Return the [x, y] coordinate for the center point of the cell that contains the specified text.  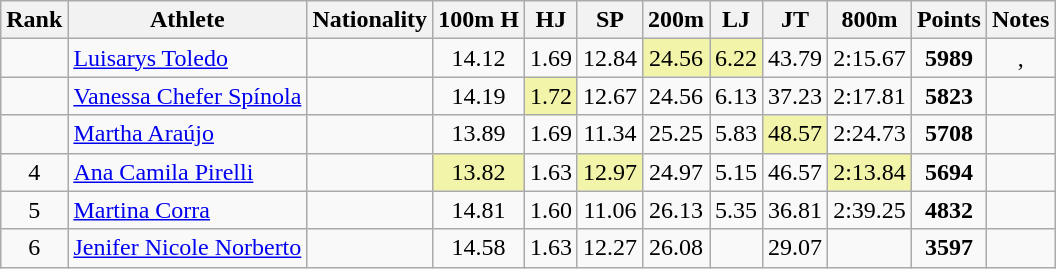
6.13 [736, 96]
LJ [736, 20]
Vanessa Chefer Spínola [188, 96]
Martha Araújo [188, 134]
Notes [1020, 20]
14.81 [479, 210]
200m [676, 20]
12.67 [610, 96]
4832 [948, 210]
11.34 [610, 134]
Rank [34, 20]
Jenifer Nicole Norberto [188, 248]
43.79 [796, 58]
800m [870, 20]
6.22 [736, 58]
2:24.73 [870, 134]
25.25 [676, 134]
1.72 [550, 96]
HJ [550, 20]
12.27 [610, 248]
1.60 [550, 210]
46.57 [796, 172]
Luisarys Toledo [188, 58]
3597 [948, 248]
37.23 [796, 96]
12.97 [610, 172]
11.06 [610, 210]
48.57 [796, 134]
JT [796, 20]
13.82 [479, 172]
12.84 [610, 58]
, [1020, 58]
5.35 [736, 210]
5708 [948, 134]
14.19 [479, 96]
14.12 [479, 58]
Points [948, 20]
36.81 [796, 210]
29.07 [796, 248]
26.08 [676, 248]
24.97 [676, 172]
5989 [948, 58]
SP [610, 20]
2:39.25 [870, 210]
26.13 [676, 210]
5 [34, 210]
2:13.84 [870, 172]
5823 [948, 96]
Nationality [370, 20]
2:17.81 [870, 96]
5.83 [736, 134]
13.89 [479, 134]
5694 [948, 172]
5.15 [736, 172]
14.58 [479, 248]
6 [34, 248]
4 [34, 172]
2:15.67 [870, 58]
100m H [479, 20]
Ana Camila Pirelli [188, 172]
Martina Corra [188, 210]
Athlete [188, 20]
